Extract the [X, Y] coordinate from the center of the cell holding the provided text.  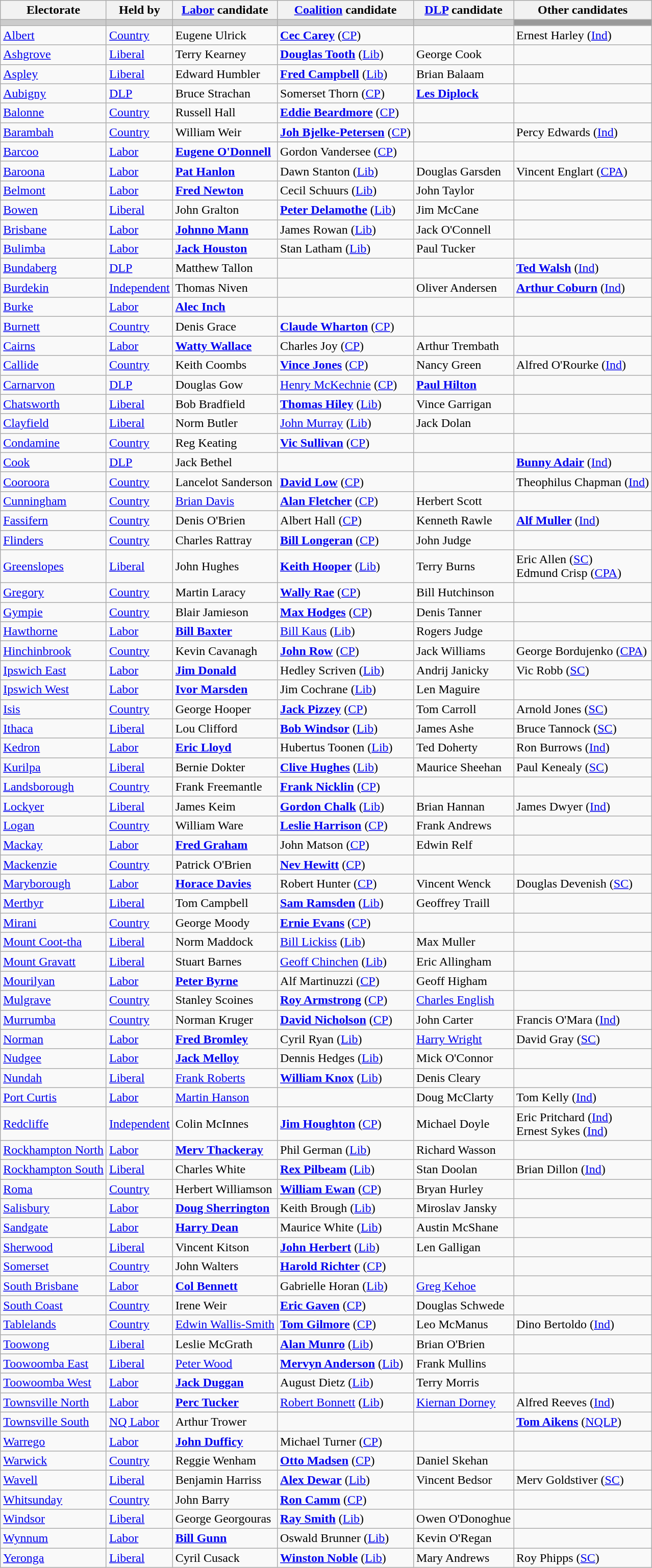
Merv Goldstiver (SC) [583, 1480]
Roy Armstrong (CP) [346, 1000]
Eric Gaven (CP) [346, 1305]
Charles Joy (CP) [346, 346]
Denis Cleary [464, 1078]
Harold Richter (CP) [346, 1267]
John Gralton [224, 210]
Barcoo [54, 151]
Daniel Skehan [464, 1460]
Lou Clifford [224, 728]
Ron Burrows (Ind) [583, 748]
Maurice White (Lib) [346, 1228]
John Matson (CP) [346, 845]
Robert Hunter (CP) [346, 884]
Alf Martinuzzi (CP) [346, 981]
Francis O'Mara (Ind) [583, 1020]
Alan Fletcher (CP) [346, 501]
William Ware [224, 825]
Dawn Stanton (Lib) [346, 171]
Bill Kaus (Lib) [346, 631]
Mirani [54, 923]
Rex Pilbeam (Lib) [346, 1169]
Irene Weir [224, 1305]
Johnno Mann [224, 229]
Sherwood [54, 1247]
Bill Longeran (CP) [346, 540]
Kevin O'Regan [464, 1538]
Terry Kearney [224, 55]
Tom Aikens (NQLP) [583, 1422]
Ted Walsh (Ind) [583, 268]
Bob Windsor (Lib) [346, 728]
Landsborough [54, 787]
John Row (CP) [346, 651]
Merv Thackeray [224, 1150]
George Hooper [224, 709]
John Murray (Lib) [346, 423]
Tom Campbell [224, 903]
Brian Davis [224, 501]
Max Hodges (CP) [346, 612]
Vincent Wenck [464, 884]
DLP candidate [464, 10]
Michael Turner (CP) [346, 1441]
Vince Jones (CP) [346, 365]
Eric Lloyd [224, 748]
Jim McCane [464, 210]
Alf Muller (Ind) [583, 520]
John Herbert (Lib) [346, 1247]
Ernie Evans (CP) [346, 923]
Logan [54, 825]
Hinchinbrook [54, 651]
Hawthorne [54, 631]
Alan Munro (Lib) [346, 1344]
Percy Edwards (Ind) [583, 132]
David Gray (SC) [583, 1039]
Isis [54, 709]
Mount Coot-tha [54, 942]
Bowen [54, 210]
Jack Pizzey (CP) [346, 709]
Eugene Ulrick [224, 35]
Keith Hooper (Lib) [346, 566]
Stanley Scoines [224, 1000]
James Rowan (Lib) [346, 229]
Nev Hewitt (CP) [346, 865]
Gordon Chalk (Lib) [346, 806]
Blair Jamieson [224, 612]
Bill Lickiss (Lib) [346, 942]
Roy Phipps (SC) [583, 1558]
Jim Donald [224, 670]
Lockyer [54, 806]
Gympie [54, 612]
Vincent Englart (CPA) [583, 171]
Peter Wood [224, 1363]
Rockhampton South [54, 1169]
Frank Roberts [224, 1078]
Claude Wharton (CP) [346, 326]
John Taylor [464, 190]
Sam Ramsden (Lib) [346, 903]
Hubertus Toonen (Lib) [346, 748]
South Brisbane [54, 1286]
Vince Garrigan [464, 404]
Eric Allen (SC) Edmund Crisp (CPA) [583, 566]
Phil German (Lib) [346, 1150]
Alec Inch [224, 307]
Austin McShane [464, 1228]
Denis O'Brien [224, 520]
Bill Hutchinson [464, 593]
Alfred O'Rourke (Ind) [583, 365]
John Hughes [224, 566]
Bill Baxter [224, 631]
John Dufficy [224, 1441]
Martin Hanson [224, 1097]
Kevin Cavanagh [224, 651]
Bruce Strachan [224, 93]
Paul Tucker [464, 249]
Col Bennett [224, 1286]
Tom Carroll [464, 709]
Jack O'Connell [464, 229]
Cec Carey (CP) [346, 35]
Bruce Tannock (SC) [583, 728]
Reg Keating [224, 443]
Merthyr [54, 903]
William Knox (Lib) [346, 1078]
Stuart Barnes [224, 962]
Chatsworth [54, 404]
Richard Wasson [464, 1150]
Mulgrave [54, 1000]
Carnarvon [54, 385]
Lancelot Sanderson [224, 482]
Ernest Harley (Ind) [583, 35]
Oliver Andersen [464, 288]
Edwin Wallis-Smith [224, 1325]
Ithaca [54, 728]
Denis Tanner [464, 612]
Colin McInnes [224, 1123]
Charles White [224, 1169]
John Walters [224, 1267]
Harry Dean [224, 1228]
Barambah [54, 132]
Sandgate [54, 1228]
William Ewan (CP) [346, 1189]
Geoff Chinchen (Lib) [346, 962]
Albert Hall (CP) [346, 520]
Douglas Tooth (Lib) [346, 55]
Robert Bonnett (Lib) [346, 1402]
Toowoomba West [54, 1383]
Keith Brough (Lib) [346, 1208]
Len Galligan [464, 1247]
Perc Tucker [224, 1402]
Wynnum [54, 1538]
Thomas Niven [224, 288]
Eugene O'Donnell [224, 151]
Douglas Schwede [464, 1305]
Hedley Scriven (Lib) [346, 670]
Mervyn Anderson (Lib) [346, 1363]
Fassifern [54, 520]
Maryborough [54, 884]
Len Maguire [464, 690]
Townsville North [54, 1402]
Electorate [54, 10]
Gregory [54, 593]
Toowoomba East [54, 1363]
Herbert Scott [464, 501]
Mourilyan [54, 981]
Bunny Adair (Ind) [583, 462]
Vic Robb (SC) [583, 670]
James Keim [224, 806]
Patrick O'Brien [224, 865]
Miroslav Jansky [464, 1208]
Greg Kehoe [464, 1286]
Tom Gilmore (CP) [346, 1325]
Jim Houghton (CP) [346, 1123]
Martin Laracy [224, 593]
Herbert Williamson [224, 1189]
Ivor Marsden [224, 690]
Rockhampton North [54, 1150]
Nancy Green [464, 365]
Matthew Tallon [224, 268]
Mount Gravatt [54, 962]
Brian Hannan [464, 806]
Cunningham [54, 501]
Cyril Ryan (Lib) [346, 1039]
Keith Coombs [224, 365]
Leo McManus [464, 1325]
Fred Graham [224, 845]
Alex Dewar (Lib) [346, 1480]
Wally Rae (CP) [346, 593]
Burnett [54, 326]
Norman [54, 1039]
Douglas Devenish (SC) [583, 884]
George Georgouras [224, 1519]
Douglas Gow [224, 385]
Frank Andrews [464, 825]
Coalition candidate [346, 10]
Warrego [54, 1441]
August Dietz (Lib) [346, 1383]
Arthur Trembath [464, 346]
Tablelands [54, 1325]
Doug Sherrington [224, 1208]
Somerset Thorn (CP) [346, 93]
South Coast [54, 1305]
Norman Kruger [224, 1020]
Fred Bromley [224, 1039]
Edwin Relf [464, 845]
Roma [54, 1189]
Jack Houston [224, 249]
Reggie Wenham [224, 1460]
Peter Byrne [224, 981]
Doug McClarty [464, 1097]
Otto Madsen (CP) [346, 1460]
George Cook [464, 55]
Winston Noble (Lib) [346, 1558]
Leslie McGrath [224, 1344]
Joh Bjelke-Petersen (CP) [346, 132]
Kedron [54, 748]
Callide [54, 365]
Cooroora [54, 482]
Dino Bertoldo (Ind) [583, 1325]
Wavell [54, 1480]
Baroona [54, 171]
Jack Duggan [224, 1383]
Cecil Schuurs (Lib) [346, 190]
Terry Burns [464, 566]
Bryan Hurley [464, 1189]
Warwick [54, 1460]
Ted Doherty [464, 748]
Geoffrey Traill [464, 903]
John Judge [464, 540]
Edward Humbler [224, 74]
Horace Davies [224, 884]
Albert [54, 35]
Port Curtis [54, 1097]
Rogers Judge [464, 631]
Vic Sullivan (CP) [346, 443]
Benjamin Harriss [224, 1480]
Somerset [54, 1267]
David Low (CP) [346, 482]
Stan Doolan [464, 1169]
Geoff Higham [464, 981]
Bill Gunn [224, 1538]
William Weir [224, 132]
Redcliffe [54, 1123]
Les Diplock [464, 93]
Charles English [464, 1000]
Toowong [54, 1344]
Cairns [54, 346]
Aspley [54, 74]
Jack Dolan [464, 423]
John Carter [464, 1020]
Nudgee [54, 1058]
Other candidates [583, 10]
Mary Andrews [464, 1558]
Clayfield [54, 423]
Ipswich East [54, 670]
Brian O'Brien [464, 1344]
Henry McKechnie (CP) [346, 385]
Dennis Hedges (Lib) [346, 1058]
Stan Latham (Lib) [346, 249]
Clive Hughes (Lib) [346, 767]
Bundaberg [54, 268]
Aubigny [54, 93]
Pat Hanlon [224, 171]
Fred Campbell (Lib) [346, 74]
Gabrielle Horan (Lib) [346, 1286]
Alfred Reeves (Ind) [583, 1402]
Brisbane [54, 229]
George Moody [224, 923]
Flinders [54, 540]
Harry Wright [464, 1039]
Mackay [54, 845]
James Ashe [464, 728]
Watty Wallace [224, 346]
Frank Freemantle [224, 787]
Townsville South [54, 1422]
Owen O'Donoghue [464, 1519]
Balonne [54, 113]
Frank Mullins [464, 1363]
Ron Camm (CP) [346, 1499]
Charles Rattray [224, 540]
Kurilpa [54, 767]
Burdekin [54, 288]
Russell Hall [224, 113]
Ashgrove [54, 55]
Frank Nicklin (CP) [346, 787]
Kenneth Rawle [464, 520]
Belmont [54, 190]
Cyril Cusack [224, 1558]
Jack Melloy [224, 1058]
Murrumba [54, 1020]
Bulimba [54, 249]
Windsor [54, 1519]
Vincent Kitson [224, 1247]
Held by [139, 10]
Arnold Jones (SC) [583, 709]
Kiernan Dorney [464, 1402]
Whitsunday [54, 1499]
Eric Allingham [464, 962]
NQ Labor [139, 1422]
Eddie Beardmore (CP) [346, 113]
David Nicholson (CP) [346, 1020]
Cook [54, 462]
Paul Hilton [464, 385]
Oswald Brunner (Lib) [346, 1538]
Fred Newton [224, 190]
Peter Delamothe (Lib) [346, 210]
Mick O'Connor [464, 1058]
Michael Doyle [464, 1123]
Brian Dillon (Ind) [583, 1169]
Vincent Bedsor [464, 1480]
Denis Grace [224, 326]
Ipswich West [54, 690]
Nundah [54, 1078]
Burke [54, 307]
Condamine [54, 443]
Leslie Harrison (CP) [346, 825]
Tom Kelly (Ind) [583, 1097]
James Dwyer (Ind) [583, 806]
Arthur Coburn (Ind) [583, 288]
Andrij Janicky [464, 670]
Norm Butler [224, 423]
Greenslopes [54, 566]
Arthur Trower [224, 1422]
Yeronga [54, 1558]
Terry Morris [464, 1383]
Salisbury [54, 1208]
Bernie Dokter [224, 767]
Gordon Vandersee (CP) [346, 151]
Jim Cochrane (Lib) [346, 690]
Eric Pritchard (Ind) Ernest Sykes (Ind) [583, 1123]
Brian Balaam [464, 74]
Ray Smith (Lib) [346, 1519]
Jack Bethel [224, 462]
Labor candidate [224, 10]
Theophilus Chapman (Ind) [583, 482]
Norm Maddock [224, 942]
Max Muller [464, 942]
John Barry [224, 1499]
Douglas Garsden [464, 171]
Maurice Sheehan [464, 767]
Paul Kenealy (SC) [583, 767]
Jack Williams [464, 651]
Thomas Hiley (Lib) [346, 404]
George Bordujenko (CPA) [583, 651]
Bob Bradfield [224, 404]
Mackenzie [54, 865]
